Search for the cell housing the specified text and yield its [x, y] center coordinate. 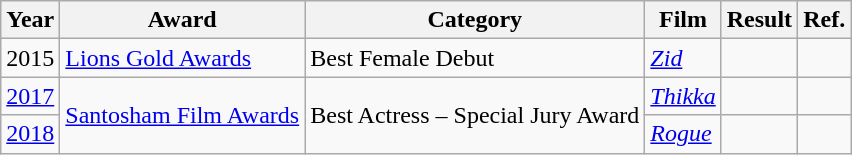
Santosham Film Awards [182, 115]
2015 [30, 58]
Zid [683, 58]
Film [683, 20]
2018 [30, 134]
Year [30, 20]
Lions Gold Awards [182, 58]
2017 [30, 96]
Best Female Debut [475, 58]
Ref. [824, 20]
Result [759, 20]
Category [475, 20]
Best Actress – Special Jury Award [475, 115]
Rogue [683, 134]
Thikka [683, 96]
Award [182, 20]
